For the text-containing cell, return its midpoint in [x, y] coordinate format. 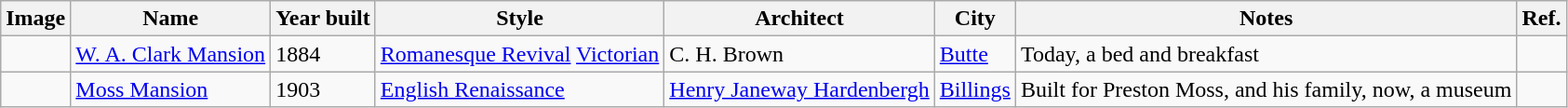
English Renaissance [519, 89]
Year built [324, 19]
Built for Preston Moss, and his family, now, a museum [1266, 89]
Butte [975, 54]
Henry Janeway Hardenbergh [800, 89]
1903 [324, 89]
Name [171, 19]
Ref. [1541, 19]
W. A. Clark Mansion [171, 54]
Romanesque Revival Victorian [519, 54]
Today, a bed and breakfast [1266, 54]
1884 [324, 54]
C. H. Brown [800, 54]
Architect [800, 19]
Style [519, 19]
Image [35, 19]
Billings [975, 89]
Moss Mansion [171, 89]
City [975, 19]
Notes [1266, 19]
